Detect which cell encompasses the target text, then output its (X, Y) center coordinate. 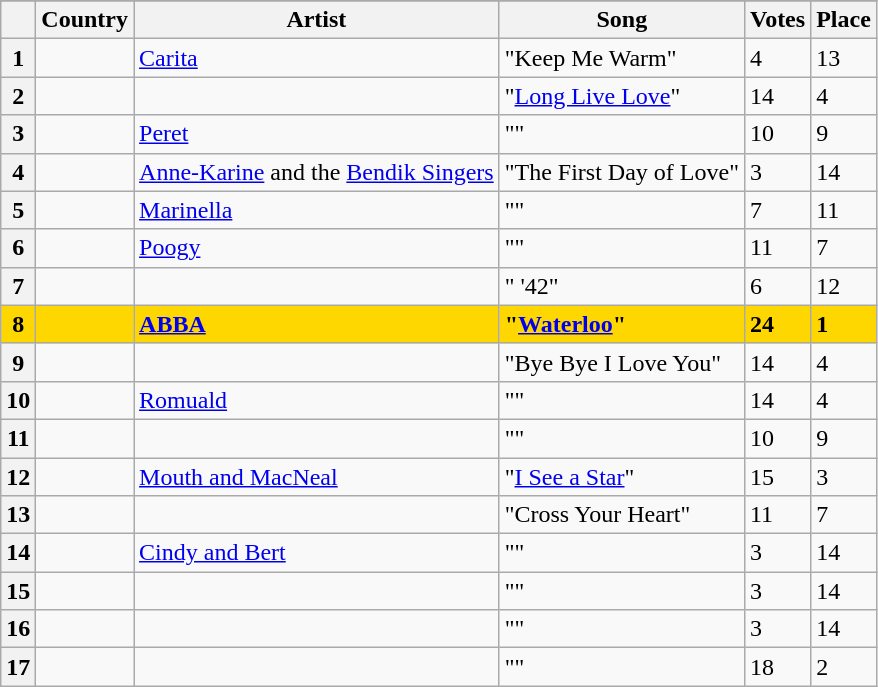
"Waterloo" (622, 324)
Carita (317, 58)
"Cross Your Heart" (622, 515)
Country (85, 20)
"Long Live Love" (622, 96)
18 (777, 667)
Marinella (317, 210)
17 (18, 667)
5 (18, 210)
Place (844, 20)
Mouth and MacNeal (317, 477)
"I See a Star" (622, 477)
Votes (777, 20)
ABBA (317, 324)
Peret (317, 134)
Romuald (317, 400)
Song (622, 20)
"The First Day of Love" (622, 172)
" '42" (622, 286)
Artist (317, 20)
Poogy (317, 248)
16 (18, 629)
"Keep Me Warm" (622, 58)
24 (777, 324)
8 (18, 324)
Cindy and Bert (317, 553)
"Bye Bye I Love You" (622, 362)
Anne-Karine and the Bendik Singers (317, 172)
